Capture the cell that displays the provided text and extract its (x, y) central coordinate. 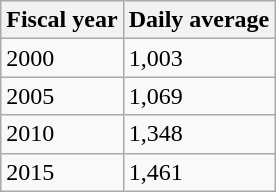
Fiscal year (62, 20)
2000 (62, 58)
1,003 (199, 58)
2010 (62, 134)
1,461 (199, 172)
Daily average (199, 20)
2005 (62, 96)
1,348 (199, 134)
2015 (62, 172)
1,069 (199, 96)
